Scan for the cell matching the given text and deliver its (X, Y) coordinate at center. 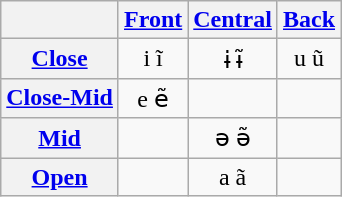
Back (308, 20)
Mid (60, 138)
Close-Mid (60, 98)
Close (60, 59)
ɨ ɨ̃ (233, 59)
Front (152, 20)
Central (233, 20)
ə ə̃ (233, 138)
i ĩ (152, 59)
Open (60, 177)
a ã (233, 177)
e ẽ (152, 98)
u ũ (308, 59)
